Detect which cell encompasses the target text, then output its (X, Y) center coordinate. 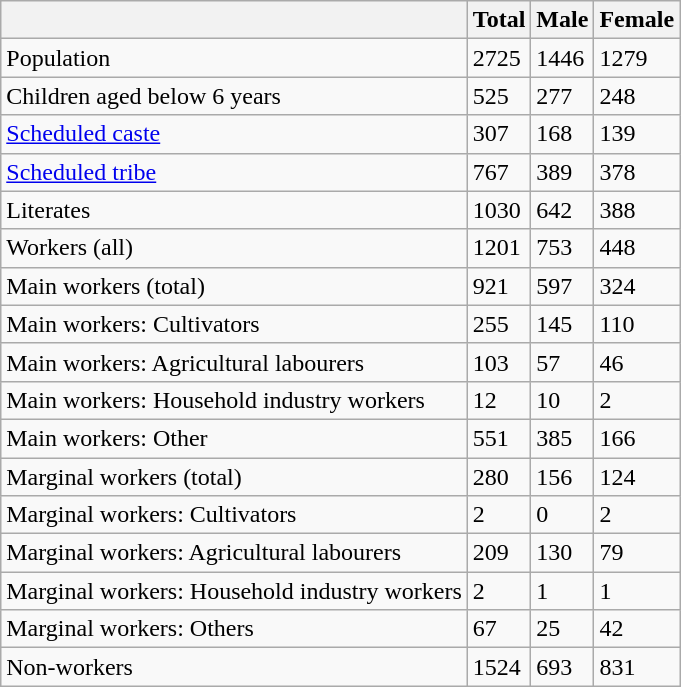
389 (562, 172)
130 (562, 553)
Main workers: Cultivators (234, 324)
79 (637, 553)
1279 (637, 58)
103 (499, 362)
Total (499, 20)
Main workers: Other (234, 438)
Main workers: Agricultural labourers (234, 362)
1030 (499, 210)
Literates (234, 210)
693 (562, 667)
280 (499, 477)
324 (637, 286)
Scheduled caste (234, 134)
388 (637, 210)
Female (637, 20)
Main workers: Household industry workers (234, 400)
921 (499, 286)
Scheduled tribe (234, 172)
166 (637, 438)
46 (637, 362)
1201 (499, 248)
1446 (562, 58)
168 (562, 134)
597 (562, 286)
Marginal workers: Cultivators (234, 515)
385 (562, 438)
448 (637, 248)
642 (562, 210)
Children aged below 6 years (234, 96)
831 (637, 667)
Marginal workers: Household industry workers (234, 591)
753 (562, 248)
42 (637, 629)
307 (499, 134)
Marginal workers: Agricultural labourers (234, 553)
156 (562, 477)
139 (637, 134)
1524 (499, 667)
Marginal workers: Others (234, 629)
10 (562, 400)
124 (637, 477)
378 (637, 172)
67 (499, 629)
Male (562, 20)
Population (234, 58)
145 (562, 324)
209 (499, 553)
25 (562, 629)
57 (562, 362)
255 (499, 324)
Marginal workers (total) (234, 477)
Main workers (total) (234, 286)
2725 (499, 58)
12 (499, 400)
248 (637, 96)
110 (637, 324)
767 (499, 172)
277 (562, 96)
Workers (all) (234, 248)
0 (562, 515)
Non-workers (234, 667)
525 (499, 96)
551 (499, 438)
